Output the [x, y] coordinate of the center of the cell containing the given text.  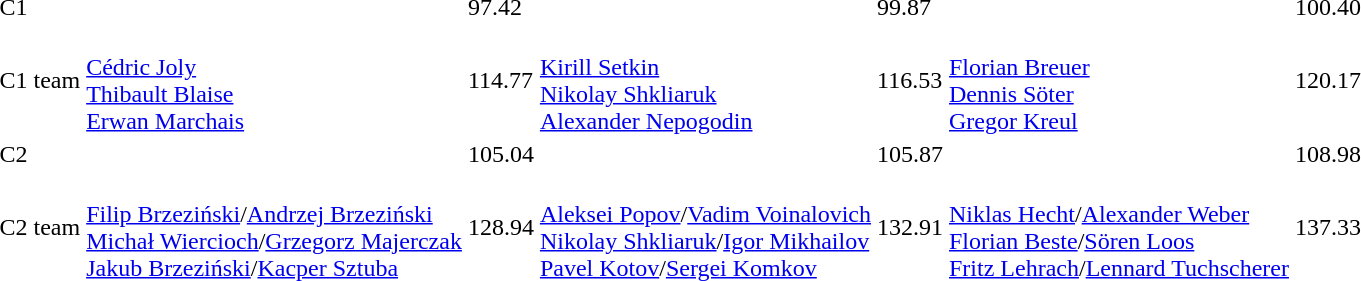
105.87 [910, 154]
Cédric JolyThibault BlaiseErwan Marchais [274, 80]
105.04 [500, 154]
116.53 [910, 80]
114.77 [500, 80]
Florian BreuerDennis SöterGregor Kreul [1120, 80]
Kirill SetkinNikolay ShkliarukAlexander Nepogodin [705, 80]
